Search for the cell housing the specified text and yield its [X, Y] center coordinate. 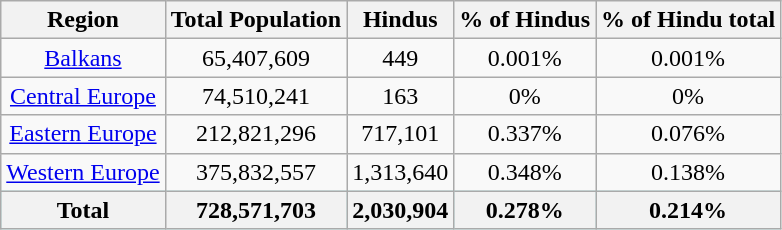
728,571,703 [256, 210]
0.278% [525, 210]
0.138% [688, 172]
% of Hindu total [688, 20]
Western Europe [83, 172]
Total Population [256, 20]
163 [400, 96]
717,101 [400, 134]
0.348% [525, 172]
Balkans [83, 58]
Central Europe [83, 96]
375,832,557 [256, 172]
2,030,904 [400, 210]
449 [400, 58]
74,510,241 [256, 96]
212,821,296 [256, 134]
Total [83, 210]
Region [83, 20]
0.214% [688, 210]
Hindus [400, 20]
Eastern Europe [83, 134]
0.076% [688, 134]
0.337% [525, 134]
% of Hindus [525, 20]
65,407,609 [256, 58]
1,313,640 [400, 172]
